Detect which cell encompasses the target text, then output its (x, y) center coordinate. 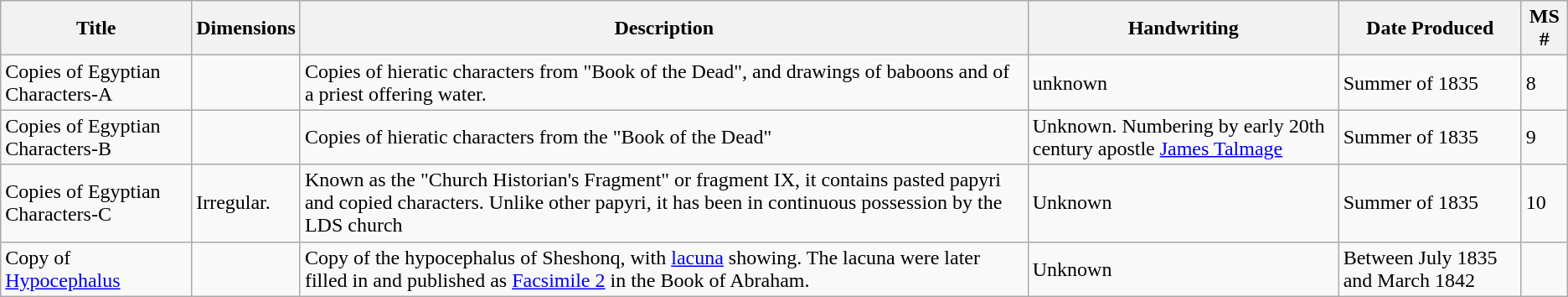
MS # (1545, 29)
Description (663, 29)
Between July 1835 and March 1842 (1430, 268)
Irregular. (246, 203)
9 (1545, 138)
unknown (1183, 82)
Copy of Hypocephalus (96, 268)
Date Produced (1430, 29)
Title (96, 29)
Copies of hieratic characters from "Book of the Dead", and drawings of baboons and of a priest offering water. (663, 82)
Copies of hieratic characters from the "Book of the Dead" (663, 138)
Unknown. Numbering by early 20th century apostle James Talmage (1183, 138)
Copies of Egyptian Characters-C (96, 203)
Copies of Egyptian Characters-B (96, 138)
Handwriting (1183, 29)
8 (1545, 82)
Copy of the hypocephalus of Sheshonq, with lacuna showing. The lacuna were later filled in and published as Facsimile 2 in the Book of Abraham. (663, 268)
10 (1545, 203)
Dimensions (246, 29)
Copies of Egyptian Characters-A (96, 82)
